Find where the given text appears and provide that cell's center as (x, y) coordinate. 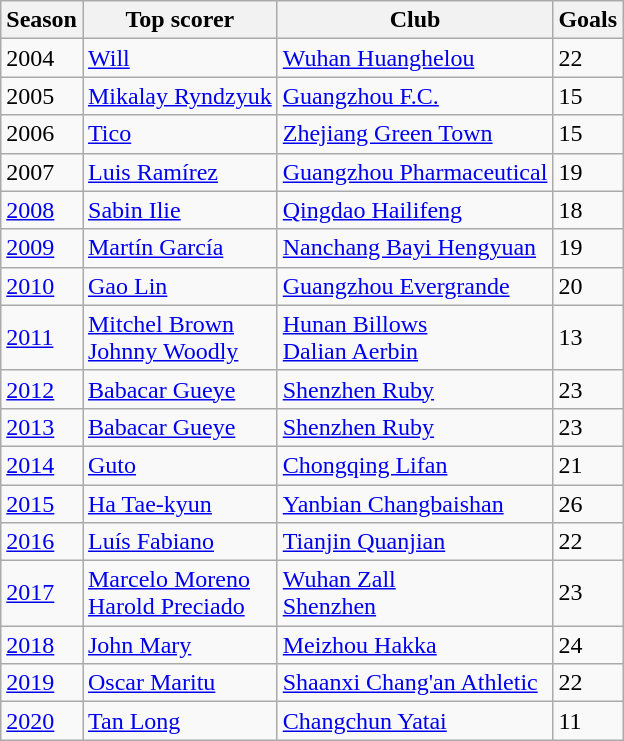
Tan Long (180, 721)
20 (588, 286)
Martín García (180, 248)
2004 (42, 58)
2013 (42, 427)
2015 (42, 503)
2014 (42, 465)
Luis Ramírez (180, 172)
18 (588, 210)
Yanbian Changbaishan (415, 503)
Will (180, 58)
Meizhou Hakka (415, 645)
2018 (42, 645)
2016 (42, 542)
2012 (42, 389)
John Mary (180, 645)
24 (588, 645)
21 (588, 465)
2010 (42, 286)
2019 (42, 683)
Top scorer (180, 20)
Wuhan Huanghelou (415, 58)
Tico (180, 134)
Marcelo Moreno Harold Preciado (180, 594)
Oscar Maritu (180, 683)
Nanchang Bayi Hengyuan (415, 248)
Tianjin Quanjian (415, 542)
Club (415, 20)
Guto (180, 465)
Mikalay Ryndzyuk (180, 96)
13 (588, 338)
Mitchel Brown Johnny Woodly (180, 338)
Wuhan Zall Shenzhen (415, 594)
Zhejiang Green Town (415, 134)
Season (42, 20)
Guangzhou F.C. (415, 96)
2006 (42, 134)
Gao Lin (180, 286)
Ha Tae-kyun (180, 503)
Chongqing Lifan (415, 465)
Qingdao Hailifeng (415, 210)
Changchun Yatai (415, 721)
Hunan Billows Dalian Aerbin (415, 338)
11 (588, 721)
Luís Fabiano (180, 542)
2005 (42, 96)
2020 (42, 721)
26 (588, 503)
2008 (42, 210)
Goals (588, 20)
Shaanxi Chang'an Athletic (415, 683)
Sabin Ilie (180, 210)
2017 (42, 594)
Guangzhou Evergrande (415, 286)
2007 (42, 172)
2011 (42, 338)
2009 (42, 248)
Guangzhou Pharmaceutical (415, 172)
